Extract the (x, y) coordinate from the center of the cell holding the provided text.  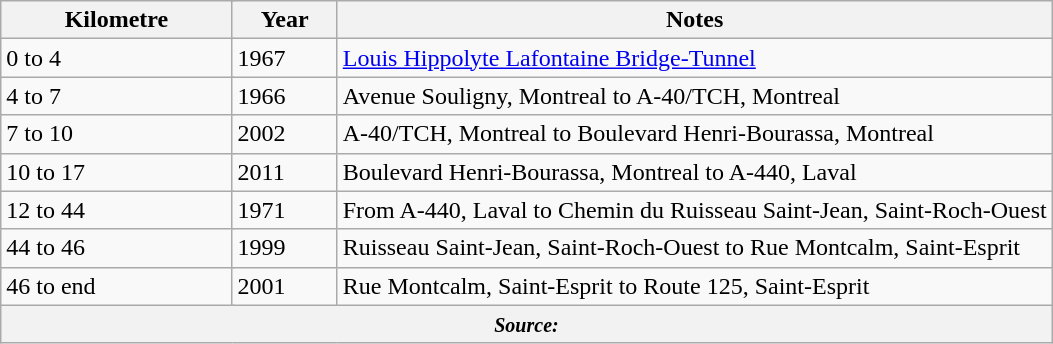
Kilometre (116, 20)
10 to 17 (116, 172)
Notes (694, 20)
44 to 46 (116, 248)
7 to 10 (116, 134)
4 to 7 (116, 96)
Source: (526, 324)
Rue Montcalm, Saint-Esprit to Route 125, Saint-Esprit (694, 286)
Year (284, 20)
From A-440, Laval to Chemin du Ruisseau Saint-Jean, Saint-Roch-Ouest (694, 210)
Ruisseau Saint-Jean, Saint-Roch-Ouest to Rue Montcalm, Saint-Esprit (694, 248)
Avenue Souligny, Montreal to A-40/TCH, Montreal (694, 96)
12 to 44 (116, 210)
A-40/TCH, Montreal to Boulevard Henri-Bourassa, Montreal (694, 134)
0 to 4 (116, 58)
1967 (284, 58)
2002 (284, 134)
46 to end (116, 286)
Boulevard Henri-Bourassa, Montreal to A-440, Laval (694, 172)
2001 (284, 286)
Louis Hippolyte Lafontaine Bridge-Tunnel (694, 58)
1999 (284, 248)
2011 (284, 172)
1966 (284, 96)
1971 (284, 210)
